Locate the cell with the specified text and output its (x, y) center coordinate. 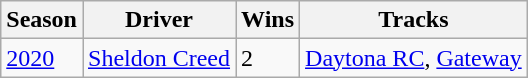
Tracks (414, 20)
Daytona RC, Gateway (414, 58)
2 (268, 58)
Season (42, 20)
Driver (158, 20)
Sheldon Creed (158, 58)
Wins (268, 20)
2020 (42, 58)
